For the text-containing cell, return its midpoint in (x, y) coordinate format. 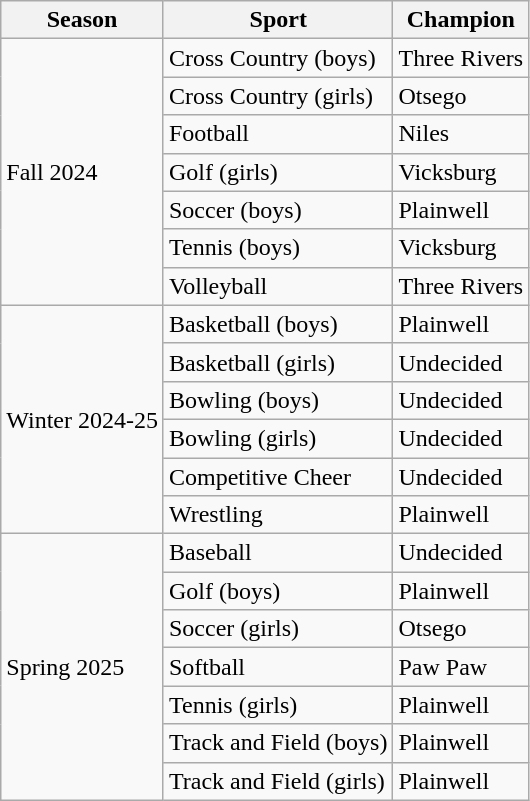
Niles (461, 134)
Basketball (girls) (278, 362)
Soccer (girls) (278, 629)
Champion (461, 20)
Cross Country (girls) (278, 96)
Tennis (boys) (278, 248)
Competitive Cheer (278, 477)
Softball (278, 667)
Track and Field (girls) (278, 781)
Basketball (boys) (278, 324)
Winter 2024-25 (82, 419)
Spring 2025 (82, 667)
Cross Country (boys) (278, 58)
Baseball (278, 553)
Paw Paw (461, 667)
Season (82, 20)
Volleyball (278, 286)
Soccer (boys) (278, 210)
Sport (278, 20)
Golf (girls) (278, 172)
Golf (boys) (278, 591)
Fall 2024 (82, 172)
Tennis (girls) (278, 705)
Football (278, 134)
Bowling (boys) (278, 400)
Wrestling (278, 515)
Track and Field (boys) (278, 743)
Bowling (girls) (278, 438)
